For the text-containing cell, return its midpoint in [x, y] coordinate format. 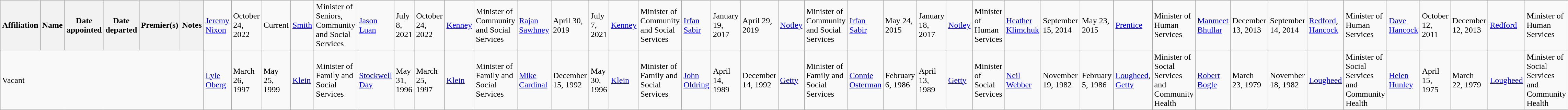
Smith [302, 25]
March 23, 1979 [1249, 80]
Vacant [102, 80]
Lyle Oberg [217, 80]
Jeremy Nixon [217, 25]
Stockwell Day [376, 80]
April 29, 2019 [759, 25]
Connie Osterman [865, 80]
May 30, 1996 [599, 80]
Prentice [1133, 25]
March 26, 1997 [246, 80]
May 25, 1999 [276, 80]
May 24, 2015 [900, 25]
December 12, 2013 [1469, 25]
Date appointed [84, 25]
December 15, 1992 [570, 80]
Name [52, 25]
December 13, 2013 [1249, 25]
February 5, 1986 [1097, 80]
December 14, 1992 [759, 80]
April 14, 1989 [726, 80]
April 30, 2019 [570, 25]
Rajan Sawhney [534, 25]
Current [276, 25]
February 6, 1986 [900, 80]
Heather Klimchuk [1022, 25]
Neil Webber [1022, 80]
Lougheed, Getty [1133, 80]
January 19, 2017 [726, 25]
July 8, 2021 [404, 25]
May 31, 1996 [404, 80]
July 7, 2021 [599, 25]
March 25, 1997 [429, 80]
Notes [192, 25]
John Oldring [696, 80]
Mike Cardinal [534, 80]
October 12, 2011 [1435, 25]
Robert Bogle [1213, 80]
Dave Hancock [1404, 25]
Jason Luan [376, 25]
January 18, 2017 [932, 25]
May 23, 2015 [1097, 25]
Premier(s) [160, 25]
September 14, 2014 [1288, 25]
Minister of Seniors, Community and Social Services [336, 25]
Manmeet Bhullar [1213, 25]
Date departed [122, 25]
April 15, 1975 [1435, 80]
November 18, 1982 [1288, 80]
Helen Hunley [1404, 80]
Minister of Social Services [988, 80]
November 19, 1982 [1061, 80]
Redford, Hancock [1326, 25]
March 22, 1979 [1469, 80]
September 15, 2014 [1061, 25]
Affiliation [20, 25]
Redford [1506, 25]
April 13, 1989 [932, 80]
